Identify which cell holds the provided text, then report its [X, Y] central coordinate. 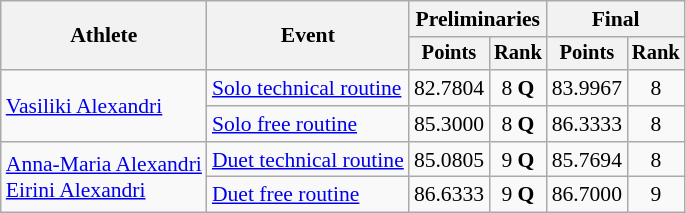
86.6333 [449, 195]
Event [308, 36]
85.3000 [449, 124]
82.7804 [449, 88]
83.9967 [587, 88]
Duet technical routine [308, 160]
Athlete [104, 36]
9 [656, 195]
86.3333 [587, 124]
Preliminaries [478, 19]
Solo technical routine [308, 88]
Duet free routine [308, 195]
Solo free routine [308, 124]
85.0805 [449, 160]
Final [616, 19]
85.7694 [587, 160]
86.7000 [587, 195]
Vasiliki Alexandri [104, 106]
Anna-Maria AlexandriEirini Alexandri [104, 178]
